Identify which cell holds the provided text, then report its [X, Y] central coordinate. 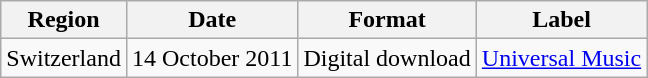
Region [64, 20]
14 October 2011 [212, 58]
Digital download [387, 58]
Switzerland [64, 58]
Universal Music [561, 58]
Label [561, 20]
Date [212, 20]
Format [387, 20]
